For the text-containing cell, return its midpoint in [X, Y] coordinate format. 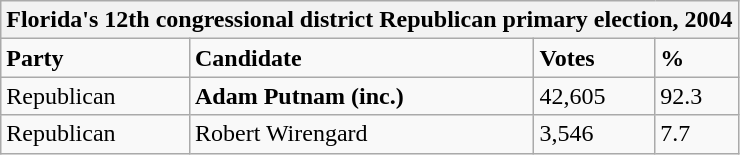
92.3 [696, 96]
42,605 [594, 96]
3,546 [594, 134]
Party [96, 58]
7.7 [696, 134]
Florida's 12th congressional district Republican primary election, 2004 [370, 20]
Candidate [362, 58]
% [696, 58]
Votes [594, 58]
Robert Wirengard [362, 134]
Adam Putnam (inc.) [362, 96]
